Identify which cell holds the provided text, then report its (x, y) central coordinate. 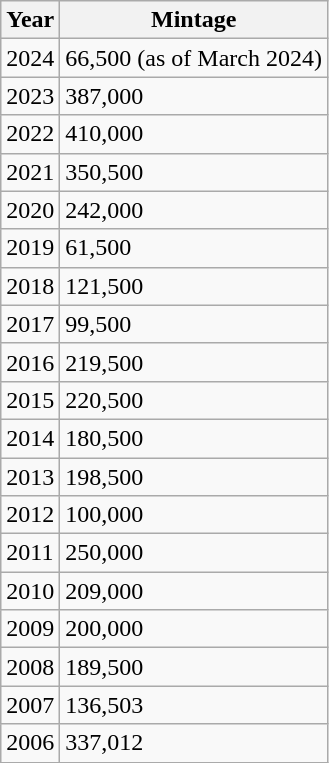
2008 (30, 667)
121,500 (194, 286)
2018 (30, 286)
2015 (30, 400)
219,500 (194, 362)
2009 (30, 629)
136,503 (194, 705)
2021 (30, 172)
2014 (30, 438)
242,000 (194, 210)
387,000 (194, 96)
Year (30, 20)
180,500 (194, 438)
Mintage (194, 20)
350,500 (194, 172)
209,000 (194, 591)
2020 (30, 210)
2012 (30, 515)
2016 (30, 362)
2006 (30, 743)
2024 (30, 58)
2011 (30, 553)
200,000 (194, 629)
61,500 (194, 248)
220,500 (194, 400)
189,500 (194, 667)
66,500 (as of March 2024) (194, 58)
2017 (30, 324)
410,000 (194, 134)
2007 (30, 705)
198,500 (194, 477)
2022 (30, 134)
99,500 (194, 324)
250,000 (194, 553)
2019 (30, 248)
2010 (30, 591)
100,000 (194, 515)
2023 (30, 96)
2013 (30, 477)
337,012 (194, 743)
